For the text-containing cell, return its midpoint in (X, Y) coordinate format. 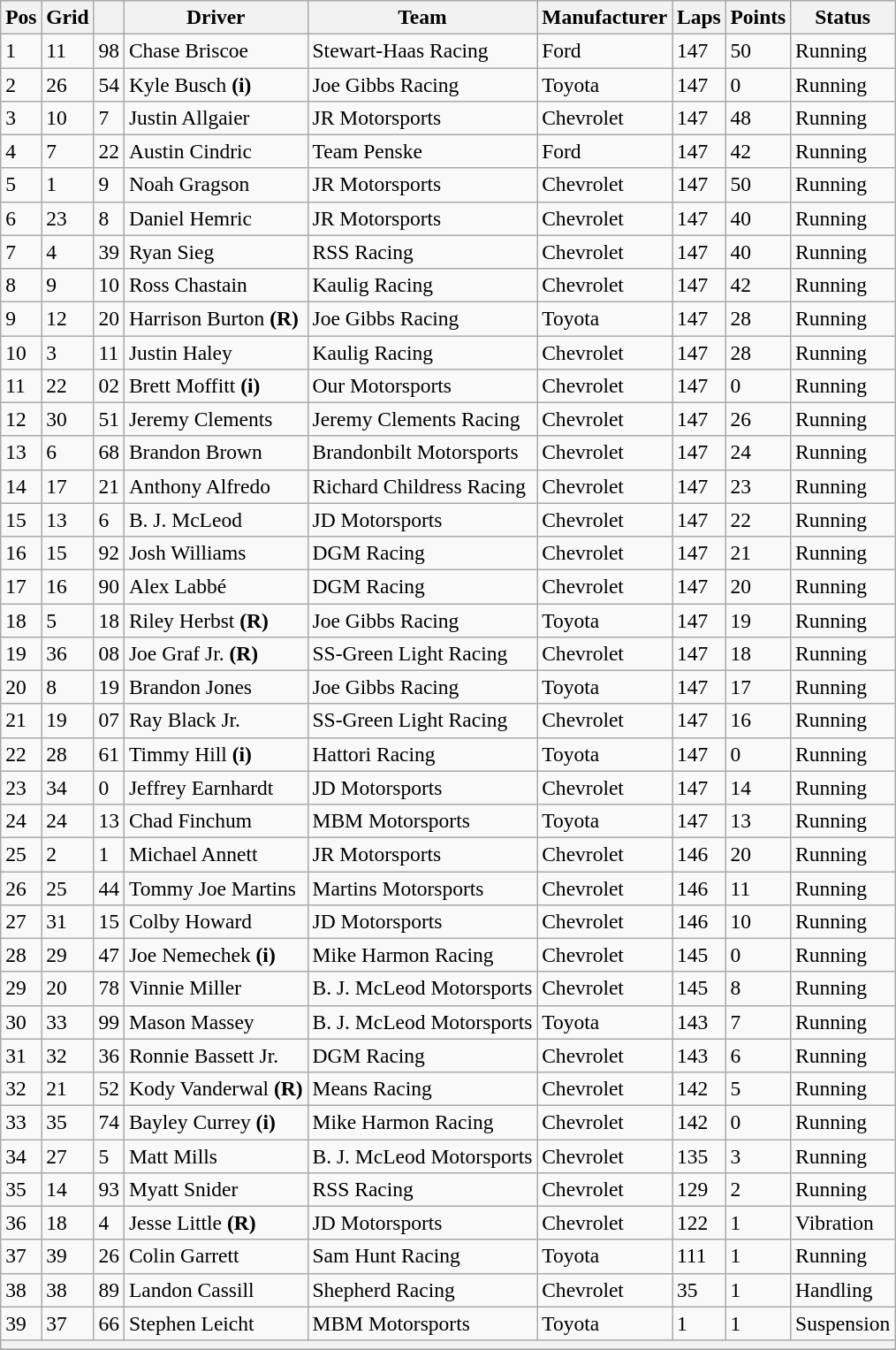
Pos (21, 17)
61 (109, 754)
Stephen Leicht (216, 1323)
Joe Graf Jr. (R) (216, 653)
Chad Finchum (216, 820)
Myatt Snider (216, 1189)
Colin Garrett (216, 1256)
Justin Haley (216, 352)
66 (109, 1323)
44 (109, 888)
02 (109, 385)
Tommy Joe Martins (216, 888)
47 (109, 955)
Josh Williams (216, 553)
Joe Nemechek (i) (216, 955)
111 (700, 1256)
08 (109, 653)
Team (422, 17)
Stewart-Haas Racing (422, 50)
Means Racing (422, 1088)
90 (109, 586)
Jeremy Clements Racing (422, 419)
Ronnie Bassett Jr. (216, 1056)
Vinnie Miller (216, 988)
74 (109, 1122)
Timmy Hill (i) (216, 754)
51 (109, 419)
Points (758, 17)
Ryan Sieg (216, 252)
Handling (843, 1290)
48 (758, 118)
Sam Hunt Racing (422, 1256)
Brett Moffitt (i) (216, 385)
Riley Herbst (R) (216, 620)
68 (109, 453)
89 (109, 1290)
93 (109, 1189)
Harrison Burton (R) (216, 318)
Bayley Currey (i) (216, 1122)
Michael Annett (216, 854)
Jesse Little (R) (216, 1223)
Ray Black Jr. (216, 721)
Status (843, 17)
54 (109, 84)
Brandon Brown (216, 453)
Brandonbilt Motorsports (422, 453)
Austin Cindric (216, 151)
Ross Chastain (216, 285)
Brandon Jones (216, 687)
Vibration (843, 1223)
52 (109, 1088)
99 (109, 1022)
92 (109, 553)
Hattori Racing (422, 754)
Jeffrey Earnhardt (216, 788)
98 (109, 50)
Noah Gragson (216, 185)
Colby Howard (216, 921)
78 (109, 988)
122 (700, 1223)
Jeremy Clements (216, 419)
Manufacturer (604, 17)
Alex Labbé (216, 586)
Chase Briscoe (216, 50)
Grid (67, 17)
129 (700, 1189)
Richard Childress Racing (422, 486)
B. J. McLeod (216, 520)
Matt Mills (216, 1156)
Our Motorsports (422, 385)
Anthony Alfredo (216, 486)
Martins Motorsports (422, 888)
Driver (216, 17)
Kody Vanderwal (R) (216, 1088)
Team Penske (422, 151)
Mason Massey (216, 1022)
Shepherd Racing (422, 1290)
Laps (700, 17)
Justin Allgaier (216, 118)
Landon Cassill (216, 1290)
Suspension (843, 1323)
Kyle Busch (i) (216, 84)
Daniel Hemric (216, 218)
135 (700, 1156)
07 (109, 721)
